Scan for the cell matching the given text and deliver its (X, Y) coordinate at center. 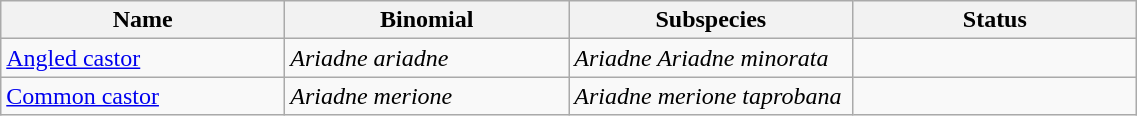
Binomial (427, 20)
Status (995, 20)
Ariadne Ariadne minorata (711, 58)
Ariadne merione (427, 96)
Name (143, 20)
Ariadne ariadne (427, 58)
Ariadne merione taprobana (711, 96)
Common castor (143, 96)
Angled castor (143, 58)
Subspecies (711, 20)
